Capture the cell that displays the provided text and extract its [x, y] central coordinate. 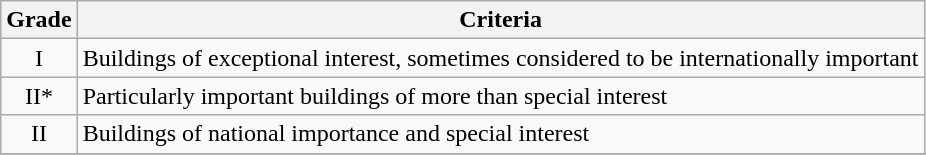
II [39, 134]
II* [39, 96]
Buildings of national importance and special interest [500, 134]
Buildings of exceptional interest, sometimes considered to be internationally important [500, 58]
I [39, 58]
Criteria [500, 20]
Particularly important buildings of more than special interest [500, 96]
Grade [39, 20]
